Output the (x, y) coordinate of the center of the cell containing the given text.  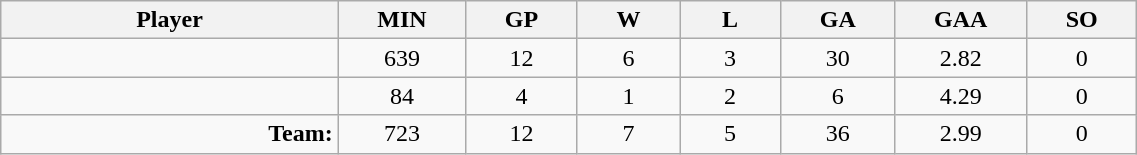
2 (730, 96)
GAA (961, 20)
L (730, 20)
5 (730, 134)
723 (402, 134)
Player (170, 20)
SO (1081, 20)
MIN (402, 20)
3 (730, 58)
2.99 (961, 134)
1 (628, 96)
36 (838, 134)
4 (522, 96)
W (628, 20)
30 (838, 58)
GP (522, 20)
84 (402, 96)
639 (402, 58)
GA (838, 20)
4.29 (961, 96)
7 (628, 134)
Team: (170, 134)
2.82 (961, 58)
